Locate the cell with the specified text and output its (X, Y) center coordinate. 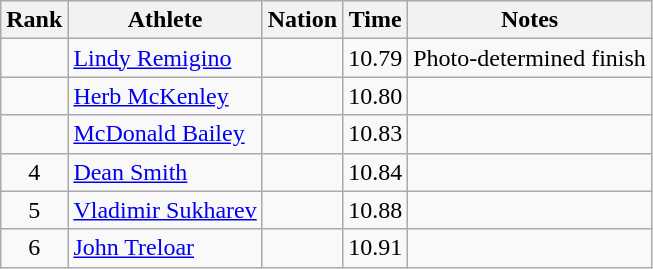
10.88 (376, 210)
4 (34, 172)
Notes (530, 20)
Vladimir Sukharev (165, 210)
5 (34, 210)
McDonald Bailey (165, 134)
10.79 (376, 58)
Rank (34, 20)
Dean Smith (165, 172)
John Treloar (165, 248)
6 (34, 248)
10.80 (376, 96)
Lindy Remigino (165, 58)
Photo-determined finish (530, 58)
Nation (302, 20)
10.83 (376, 134)
Time (376, 20)
Herb McKenley (165, 96)
10.84 (376, 172)
10.91 (376, 248)
Athlete (165, 20)
